For the text-containing cell, return its midpoint in [X, Y] coordinate format. 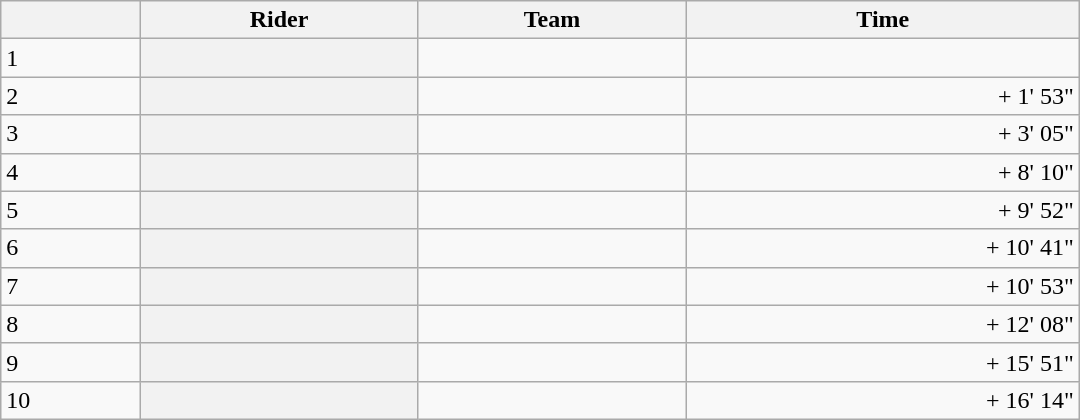
+ 15' 51" [882, 362]
Team [552, 20]
Rider [278, 20]
+ 3' 05" [882, 134]
5 [71, 210]
+ 8' 10" [882, 172]
3 [71, 134]
9 [71, 362]
6 [71, 248]
+ 12' 08" [882, 324]
+ 16' 14" [882, 400]
4 [71, 172]
10 [71, 400]
8 [71, 324]
1 [71, 58]
+ 10' 41" [882, 248]
+ 10' 53" [882, 286]
+ 9' 52" [882, 210]
+ 1' 53" [882, 96]
7 [71, 286]
2 [71, 96]
Time [882, 20]
